Extract the (X, Y) coordinate from the center of the cell holding the provided text.  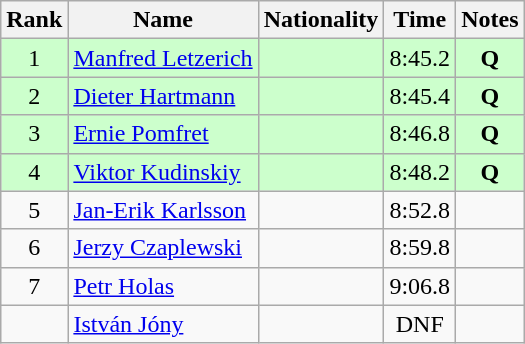
8:45.4 (420, 96)
8:59.8 (420, 248)
Time (420, 20)
Name (163, 20)
DNF (420, 324)
Petr Holas (163, 286)
3 (34, 134)
8:46.8 (420, 134)
István Jóny (163, 324)
8:45.2 (420, 58)
5 (34, 210)
Jerzy Czaplewski (163, 248)
9:06.8 (420, 286)
7 (34, 286)
Manfred Letzerich (163, 58)
Nationality (321, 20)
Rank (34, 20)
Viktor Kudinskiy (163, 172)
8:52.8 (420, 210)
Notes (490, 20)
Dieter Hartmann (163, 96)
2 (34, 96)
1 (34, 58)
6 (34, 248)
Ernie Pomfret (163, 134)
8:48.2 (420, 172)
4 (34, 172)
Jan-Erik Karlsson (163, 210)
